Scan for the cell matching the given text and deliver its (X, Y) coordinate at center. 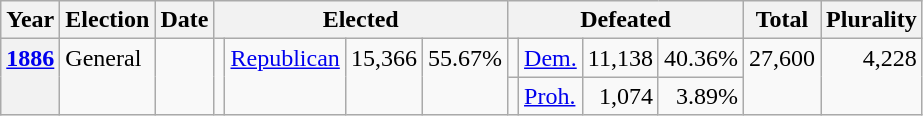
Election (108, 20)
Date (184, 20)
Plurality (872, 20)
55.67% (464, 77)
1886 (30, 77)
15,366 (384, 77)
4,228 (872, 77)
Defeated (625, 20)
40.36% (700, 58)
27,600 (782, 77)
11,138 (620, 58)
3.89% (700, 96)
Year (30, 20)
Total (782, 20)
Proh. (551, 96)
1,074 (620, 96)
Elected (361, 20)
Republican (285, 77)
General (108, 77)
Dem. (551, 58)
